Identify which cell holds the provided text, then report its (X, Y) central coordinate. 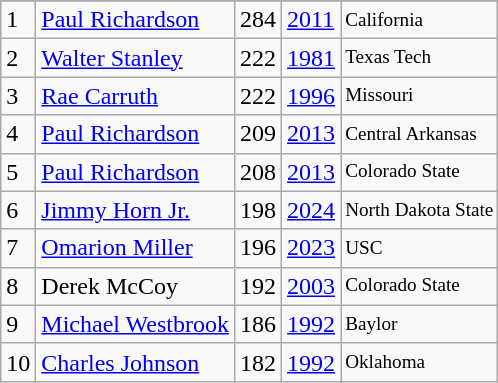
USC (420, 248)
Rae Carruth (136, 96)
4 (18, 134)
1996 (312, 96)
Central Arkansas (420, 134)
9 (18, 324)
196 (258, 248)
Missouri (420, 96)
209 (258, 134)
2011 (312, 20)
Michael Westbrook (136, 324)
Texas Tech (420, 58)
Omarion Miller (136, 248)
192 (258, 286)
3 (18, 96)
California (420, 20)
186 (258, 324)
North Dakota State (420, 210)
8 (18, 286)
1 (18, 20)
2 (18, 58)
Derek McCoy (136, 286)
1981 (312, 58)
182 (258, 362)
2003 (312, 286)
2023 (312, 248)
208 (258, 172)
7 (18, 248)
5 (18, 172)
284 (258, 20)
2024 (312, 210)
Charles Johnson (136, 362)
Baylor (420, 324)
198 (258, 210)
Jimmy Horn Jr. (136, 210)
Oklahoma (420, 362)
10 (18, 362)
6 (18, 210)
Walter Stanley (136, 58)
